Find where the given text appears and provide that cell's center as (x, y) coordinate. 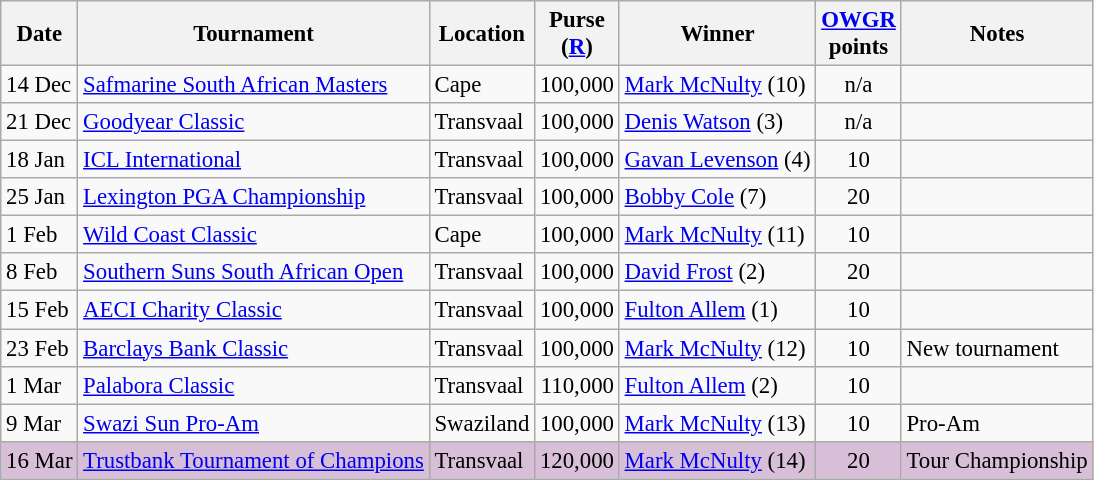
Swazi Sun Pro-Am (254, 423)
OWGRpoints (858, 34)
23 Feb (40, 348)
110,000 (578, 385)
Pro-Am (997, 423)
David Frost (2) (718, 273)
Fulton Allem (1) (718, 310)
1 Feb (40, 235)
Fulton Allem (2) (718, 385)
Mark McNulty (12) (718, 348)
8 Feb (40, 273)
16 Mar (40, 460)
Gavan Levenson (4) (718, 160)
AECI Charity Classic (254, 310)
Winner (718, 34)
Mark McNulty (10) (718, 85)
Notes (997, 34)
18 Jan (40, 160)
Bobby Cole (7) (718, 197)
120,000 (578, 460)
Mark McNulty (14) (718, 460)
15 Feb (40, 310)
Trustbank Tournament of Champions (254, 460)
Goodyear Classic (254, 122)
9 Mar (40, 423)
Barclays Bank Classic (254, 348)
Southern Suns South African Open (254, 273)
Mark McNulty (13) (718, 423)
Denis Watson (3) (718, 122)
Wild Coast Classic (254, 235)
Lexington PGA Championship (254, 197)
Mark McNulty (11) (718, 235)
14 Dec (40, 85)
Location (482, 34)
Safmarine South African Masters (254, 85)
Palabora Classic (254, 385)
Tour Championship (997, 460)
ICL International (254, 160)
Date (40, 34)
21 Dec (40, 122)
Swaziland (482, 423)
25 Jan (40, 197)
Tournament (254, 34)
1 Mar (40, 385)
Purse(R) (578, 34)
New tournament (997, 348)
